Return the [x, y] coordinate for the center point of the cell that contains the specified text.  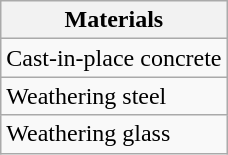
Cast-in-place concrete [114, 58]
Materials [114, 20]
Weathering steel [114, 96]
Weathering glass [114, 134]
